Determine the (X, Y) coordinate at the center of the cell enclosing the given text.  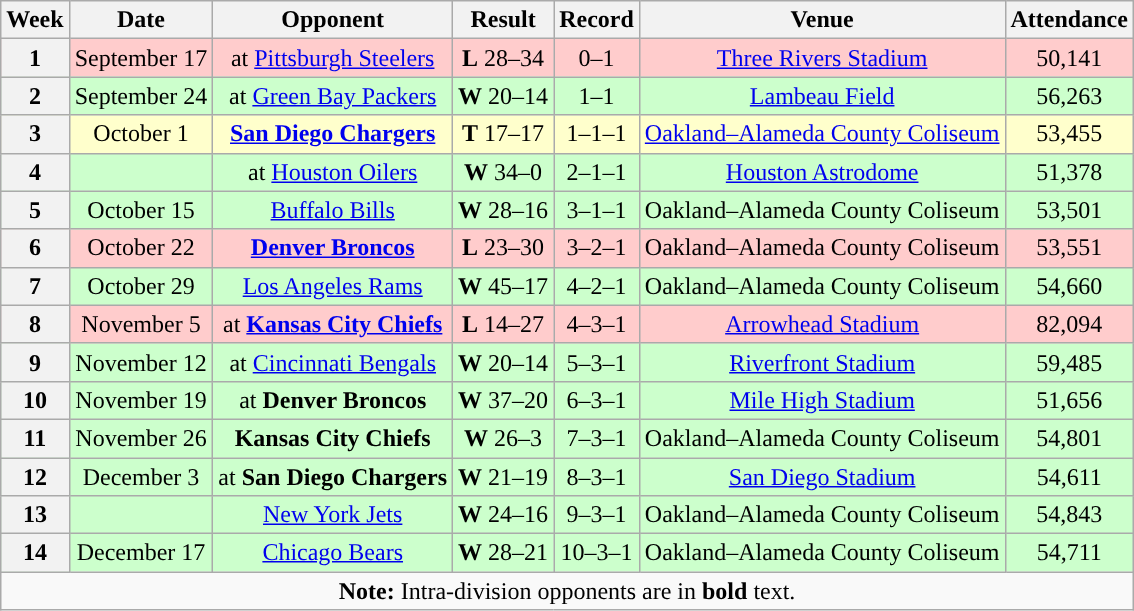
Los Angeles Rams (333, 286)
Riverfront Stadium (822, 362)
Date (141, 20)
51,378 (1069, 172)
Houston Astrodome (822, 172)
54,843 (1069, 515)
82,094 (1069, 324)
San Diego Chargers (333, 134)
at Kansas City Chiefs (333, 324)
Note: Intra-division opponents are in bold text. (568, 591)
54,711 (1069, 553)
54,660 (1069, 286)
13 (35, 515)
October 1 (141, 134)
6–3–1 (597, 400)
Mile High Stadium (822, 400)
Three Rivers Stadium (822, 58)
W 45–17 (504, 286)
W 34–0 (504, 172)
11 (35, 438)
Result (504, 20)
0–1 (597, 58)
Venue (822, 20)
at Cincinnati Bengals (333, 362)
New York Jets (333, 515)
L 28–34 (504, 58)
3–1–1 (597, 210)
10 (35, 400)
Arrowhead Stadium (822, 324)
at Denver Broncos (333, 400)
Lambeau Field (822, 96)
1–1–1 (597, 134)
2–1–1 (597, 172)
14 (35, 553)
W 28–21 (504, 553)
October 22 (141, 248)
San Diego Stadium (822, 477)
53,551 (1069, 248)
W 24–16 (504, 515)
at San Diego Chargers (333, 477)
Denver Broncos (333, 248)
December 3 (141, 477)
8–3–1 (597, 477)
7 (35, 286)
9 (35, 362)
October 29 (141, 286)
59,485 (1069, 362)
1 (35, 58)
6 (35, 248)
at Pittsburgh Steelers (333, 58)
Chicago Bears (333, 553)
L 14–27 (504, 324)
September 17 (141, 58)
Week (35, 20)
October 15 (141, 210)
4–3–1 (597, 324)
Buffalo Bills (333, 210)
10–3–1 (597, 553)
54,611 (1069, 477)
Record (597, 20)
8 (35, 324)
T 17–17 (504, 134)
W 37–20 (504, 400)
Kansas City Chiefs (333, 438)
3–2–1 (597, 248)
W 26–3 (504, 438)
12 (35, 477)
1–1 (597, 96)
at Green Bay Packers (333, 96)
W 21–19 (504, 477)
4 (35, 172)
Attendance (1069, 20)
7–3–1 (597, 438)
November 12 (141, 362)
Opponent (333, 20)
9–3–1 (597, 515)
4–2–1 (597, 286)
December 17 (141, 553)
50,141 (1069, 58)
November 5 (141, 324)
at Houston Oilers (333, 172)
September 24 (141, 96)
5–3–1 (597, 362)
November 26 (141, 438)
5 (35, 210)
W 28–16 (504, 210)
51,656 (1069, 400)
2 (35, 96)
November 19 (141, 400)
53,455 (1069, 134)
53,501 (1069, 210)
L 23–30 (504, 248)
3 (35, 134)
54,801 (1069, 438)
56,263 (1069, 96)
